Find where the given text appears and provide that cell's center as [X, Y] coordinate. 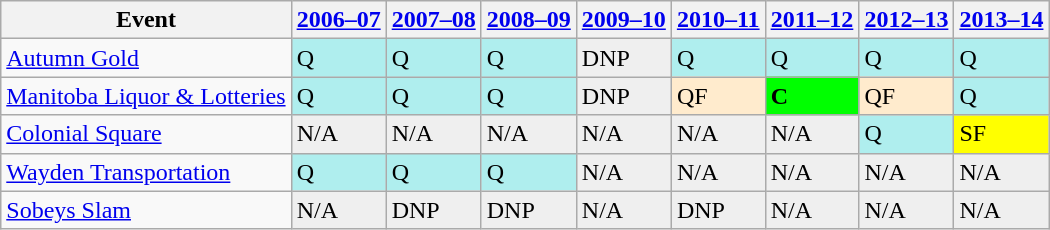
2009–10 [624, 20]
Wayden Transportation [146, 172]
2013–14 [1002, 20]
SF [1002, 134]
Sobeys Slam [146, 210]
2011–12 [812, 20]
2008–09 [528, 20]
C [812, 96]
2012–13 [906, 20]
Autumn Gold [146, 58]
2010–11 [718, 20]
2007–08 [434, 20]
Colonial Square [146, 134]
2006–07 [338, 20]
Manitoba Liquor & Lotteries [146, 96]
Event [146, 20]
